Return [x, y] of the center of cell containing provided text 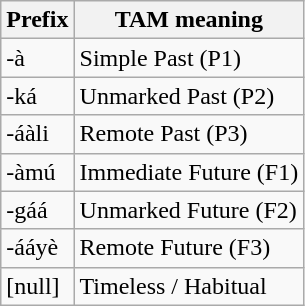
-áàli [38, 134]
-gáá [38, 210]
Unmarked Past (P2) [189, 96]
Prefix [38, 20]
-ááyè [38, 248]
-àmú [38, 172]
[null] [38, 286]
Immediate Future (F1) [189, 172]
-à [38, 58]
Remote Future (F3) [189, 248]
Remote Past (P3) [189, 134]
Timeless / Habitual [189, 286]
Unmarked Future (F2) [189, 210]
Simple Past (P1) [189, 58]
-ká [38, 96]
TAM meaning [189, 20]
